Return the [x, y] coordinate for the center point of the cell that contains the specified text.  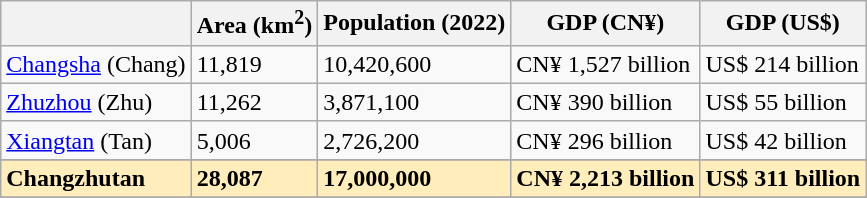
17,000,000 [414, 178]
Zhuzhou (Zhu) [96, 102]
10,420,600 [414, 64]
11,819 [254, 64]
11,262 [254, 102]
US$ 55 billion [783, 102]
CN¥ 1,527 billion [606, 64]
GDP (US$) [783, 24]
GDP (CN¥) [606, 24]
2,726,200 [414, 140]
US$ 214 billion [783, 64]
US$ 311 billion [783, 178]
Xiangtan (Tan) [96, 140]
CN¥ 2,213 billion [606, 178]
Area (km2) [254, 24]
Changsha (Chang) [96, 64]
5,006 [254, 140]
Changzhutan [96, 178]
CN¥ 390 billion [606, 102]
US$ 42 billion [783, 140]
CN¥ 296 billion [606, 140]
28,087 [254, 178]
Population (2022) [414, 24]
3,871,100 [414, 102]
